For the text-containing cell, return its midpoint in (x, y) coordinate format. 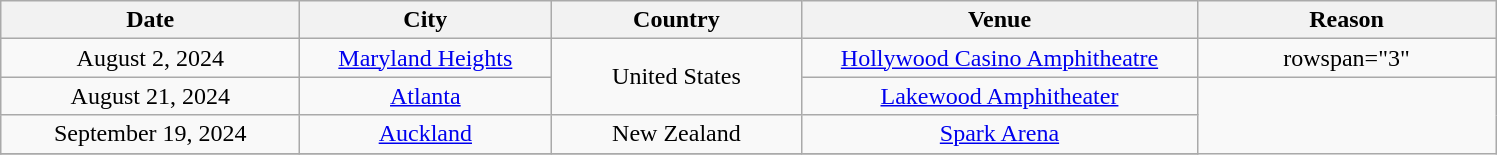
August 2, 2024 (150, 58)
Reason (1346, 20)
Date (150, 20)
September 19, 2024 (150, 134)
Spark Arena (1000, 134)
August 21, 2024 (150, 96)
Venue (1000, 20)
Auckland (426, 134)
City (426, 20)
Atlanta (426, 96)
Maryland Heights (426, 58)
Hollywood Casino Amphitheatre (1000, 58)
Country (676, 20)
rowspan="3" (1346, 58)
New Zealand (676, 134)
Lakewood Amphitheater (1000, 96)
United States (676, 77)
